For the text-containing cell, return its midpoint in [X, Y] coordinate format. 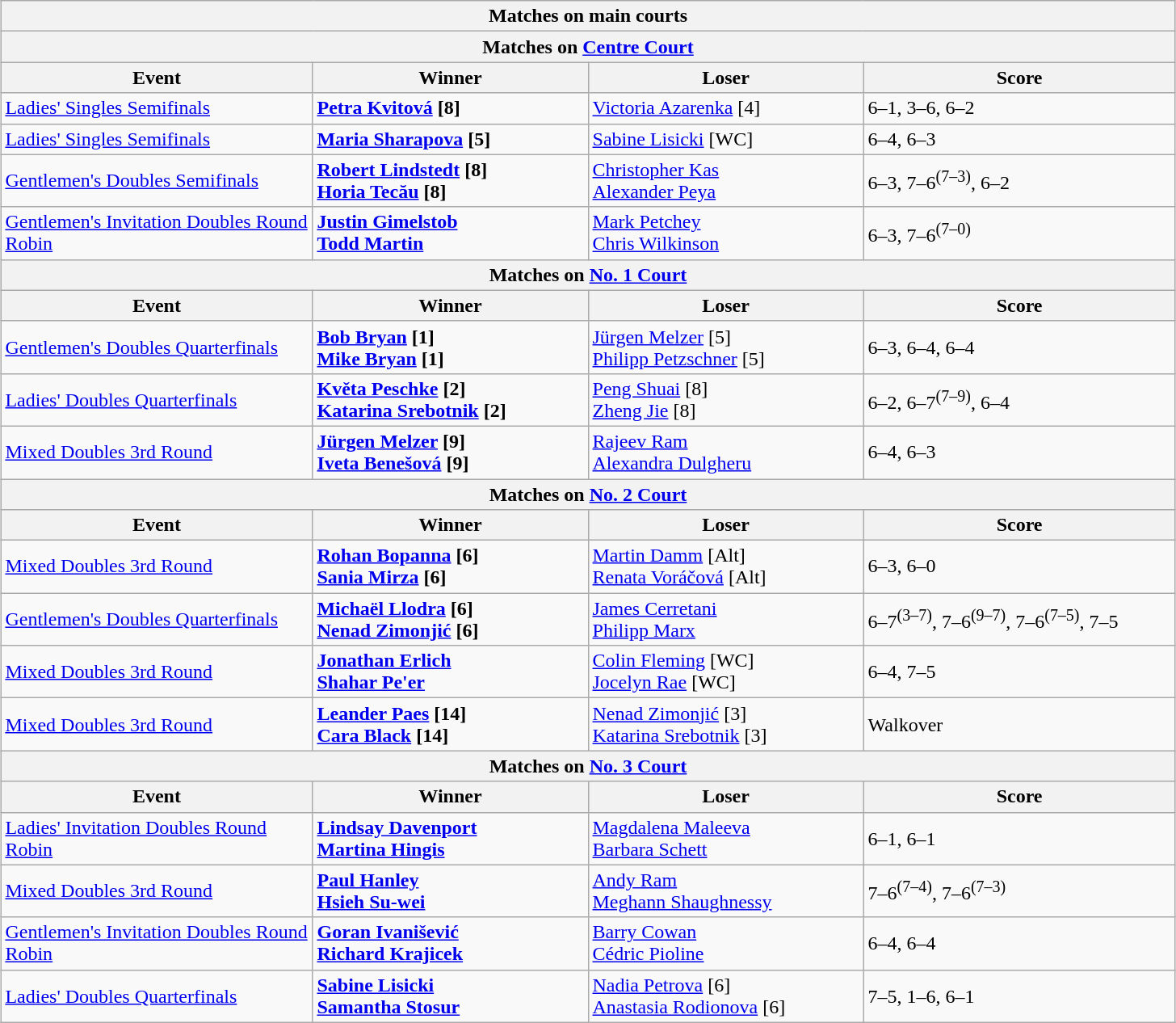
Petra Kvitová [8] [451, 108]
Ladies' Invitation Doubles Round Robin [157, 839]
6–2, 6–7(7–9), 6–4 [1019, 399]
6–3, 7–6(7–0) [1019, 233]
6–1, 3–6, 6–2 [1019, 108]
Colin Fleming [WC] Jocelyn Rae [WC] [725, 672]
James Cerretani Philipp Marx [725, 619]
7–6(7–4), 7–6(7–3) [1019, 890]
6–1, 6–1 [1019, 839]
6–3, 6–4, 6–4 [1019, 347]
Christopher Kas Alexander Peya [725, 181]
Rohan Bopanna [6] Sania Mirza [6] [451, 567]
Peng Shuai [8] Zheng Jie [8] [725, 399]
Michaël Llodra [6] Nenad Zimonjić [6] [451, 619]
Maria Sharapova [5] [451, 139]
Gentlemen's Doubles Semifinals [157, 181]
Matches on No. 1 Court [588, 275]
Sabine Lisicki Samantha Stosur [451, 996]
7–5, 1–6, 6–1 [1019, 996]
Jürgen Melzer [5] Philipp Petzschner [5] [725, 347]
Nenad Zimonjić [3] Katarina Srebotnik [3] [725, 724]
Martin Damm [Alt] Renata Voráčová [Alt] [725, 567]
6–3, 7–6(7–3), 6–2 [1019, 181]
Victoria Azarenka [4] [725, 108]
Sabine Lisicki [WC] [725, 139]
Rajeev Ram Alexandra Dulgheru [725, 453]
6–4, 7–5 [1019, 672]
Jonathan Erlich Shahar Pe'er [451, 672]
Bob Bryan [1] Mike Bryan [1] [451, 347]
Goran Ivanišević Richard Krajicek [451, 944]
6–7(3–7), 7–6(9–7), 7–6(7–5), 7–5 [1019, 619]
Andy Ram Meghann Shaughnessy [725, 890]
Magdalena Maleeva Barbara Schett [725, 839]
Matches on Centre Court [588, 47]
Lindsay Davenport Martina Hingis [451, 839]
Květa Peschke [2] Katarina Srebotnik [2] [451, 399]
Leander Paes [14] Cara Black [14] [451, 724]
Justin Gimelstob Todd Martin [451, 233]
Nadia Petrova [6] Anastasia Rodionova [6] [725, 996]
Jürgen Melzer [9] Iveta Benešová [9] [451, 453]
Robert Lindstedt [8] Horia Tecău [8] [451, 181]
Matches on main courts [588, 16]
Matches on No. 2 Court [588, 494]
Matches on No. 3 Court [588, 766]
Mark Petchey Chris Wilkinson [725, 233]
6–3, 6–0 [1019, 567]
6–4, 6–4 [1019, 944]
Walkover [1019, 724]
Barry Cowan Cédric Pioline [725, 944]
Paul Hanley Hsieh Su-wei [451, 890]
